Detect which cell encompasses the target text, then output its (x, y) center coordinate. 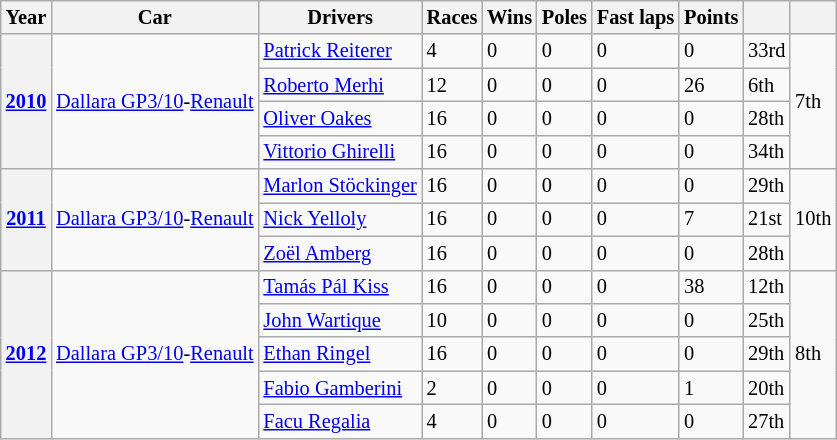
27th (766, 421)
20th (766, 388)
12 (452, 85)
7 (711, 219)
Drivers (340, 17)
Oliver Oakes (340, 118)
6th (766, 85)
21st (766, 219)
34th (766, 152)
38 (711, 287)
2011 (26, 220)
7th (813, 102)
Races (452, 17)
Points (711, 17)
Poles (564, 17)
33rd (766, 51)
12th (766, 287)
Fabio Gamberini (340, 388)
Marlon Stöckinger (340, 186)
Tamás Pál Kiss (340, 287)
Roberto Merhi (340, 85)
Ethan Ringel (340, 354)
Year (26, 17)
Fast laps (636, 17)
Patrick Reiterer (340, 51)
10 (452, 320)
Vittorio Ghirelli (340, 152)
25th (766, 320)
2010 (26, 102)
8th (813, 354)
1 (711, 388)
2 (452, 388)
Wins (510, 17)
Car (154, 17)
10th (813, 220)
2012 (26, 354)
26 (711, 85)
Nick Yelloly (340, 219)
Zoël Amberg (340, 253)
Facu Regalia (340, 421)
John Wartique (340, 320)
